For the text-containing cell, return its midpoint in (X, Y) coordinate format. 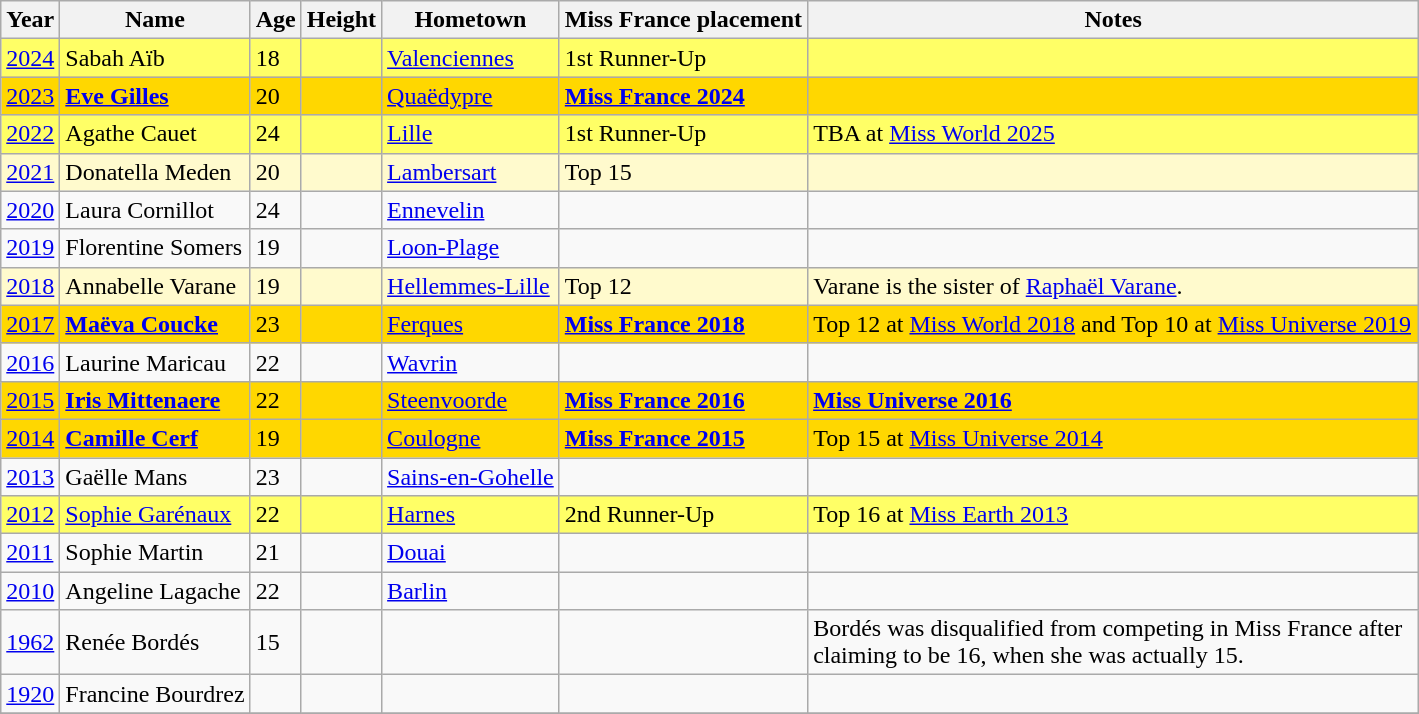
Height (341, 20)
Laura Cornillot (155, 210)
Miss France 2016 (683, 400)
Renée Bordés (155, 642)
Maëva Coucke (155, 324)
Florentine Somers (155, 248)
Top 12 at Miss World 2018 and Top 10 at Miss Universe 2019 (1114, 324)
Ennevelin (471, 210)
Agathe Cauet (155, 134)
21 (276, 553)
Donatella Meden (155, 172)
Eve Gilles (155, 96)
2010 (30, 591)
2020 (30, 210)
2023 (30, 96)
2nd Runner-Up (683, 515)
2022 (30, 134)
Coulogne (471, 438)
Miss Universe 2016 (1114, 400)
Camille Cerf (155, 438)
Iris Mittenaere (155, 400)
Laurine Maricau (155, 362)
Year (30, 20)
1962 (30, 642)
Varane is the sister of Raphaël Varane. (1114, 286)
Angeline Lagache (155, 591)
2024 (30, 58)
Loon-Plage (471, 248)
Top 12 (683, 286)
Sophie Martin (155, 553)
Sabah Aïb (155, 58)
Valenciennes (471, 58)
Notes (1114, 20)
Bordés was disqualified from competing in Miss France after claiming to be 16, when she was actually 15. (1114, 642)
Lille (471, 134)
Barlin (471, 591)
2011 (30, 553)
2015 (30, 400)
2014 (30, 438)
18 (276, 58)
2017 (30, 324)
2013 (30, 477)
Top 15 at Miss Universe 2014 (1114, 438)
Miss France 2018 (683, 324)
Miss France 2024 (683, 96)
Sophie Garénaux (155, 515)
Douai (471, 553)
Gaëlle Mans (155, 477)
1920 (30, 694)
2012 (30, 515)
Top 16 at Miss Earth 2013 (1114, 515)
Miss France placement (683, 20)
TBA at Miss World 2025 (1114, 134)
2018 (30, 286)
Hometown (471, 20)
Name (155, 20)
2019 (30, 248)
Wavrin (471, 362)
Age (276, 20)
Miss France 2015 (683, 438)
15 (276, 642)
2021 (30, 172)
Hellemmes-Lille (471, 286)
Francine Bourdrez (155, 694)
Lambersart (471, 172)
Ferques (471, 324)
Annabelle Varane (155, 286)
Quaëdypre (471, 96)
2016 (30, 362)
Steenvoorde (471, 400)
Top 15 (683, 172)
Harnes (471, 515)
Sains-en-Gohelle (471, 477)
